Detect which cell encompasses the target text, then output its (X, Y) center coordinate. 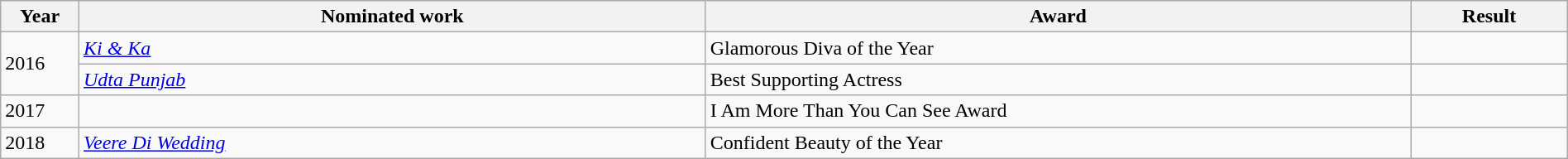
Nominated work (392, 17)
Veere Di Wedding (392, 142)
Glamorous Diva of the Year (1059, 48)
Best Supporting Actress (1059, 79)
Result (1489, 17)
Year (40, 17)
Award (1059, 17)
Confident Beauty of the Year (1059, 142)
2018 (40, 142)
Udta Punjab (392, 79)
2017 (40, 111)
Ki & Ka (392, 48)
2016 (40, 64)
I Am More Than You Can See Award (1059, 111)
